For the text-containing cell, return its midpoint in [x, y] coordinate format. 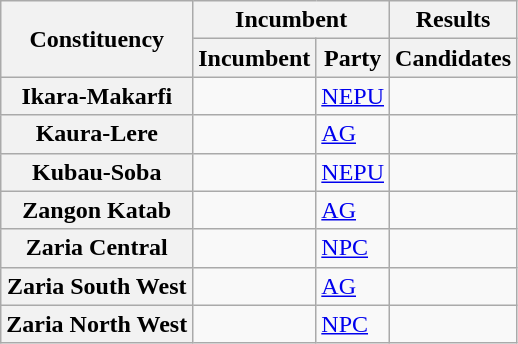
Kubau-Soba [97, 172]
Zaria Central [97, 248]
Ikara-Makarfi [97, 96]
Results [454, 20]
Candidates [454, 58]
Kaura-Lere [97, 134]
Constituency [97, 39]
Zaria South West [97, 286]
Zaria North West [97, 324]
Zangon Katab [97, 210]
Party [353, 58]
